Identify which cell holds the provided text, then report its (X, Y) central coordinate. 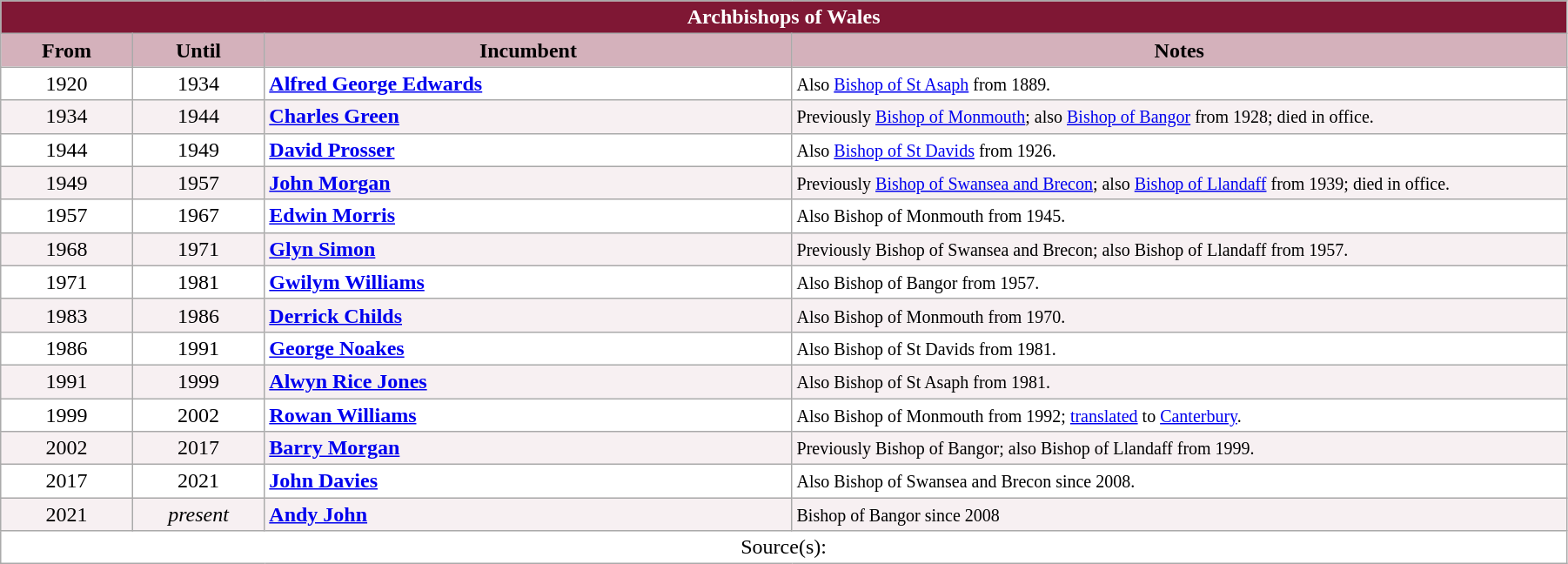
Also Bishop of St Asaph from 1981. (1179, 381)
Also Bishop of Monmouth from 1945. (1179, 216)
1968 (67, 249)
David Prosser (528, 150)
Previously Bishop of Swansea and Brecon; also Bishop of Llandaff from 1957. (1179, 249)
Charles Green (528, 117)
Also Bishop of St Davids from 1981. (1179, 348)
John Davies (528, 481)
Also Bishop of Bangor from 1957. (1179, 282)
1983 (67, 315)
Barry Morgan (528, 448)
Also Bishop of Swansea and Brecon since 2008. (1179, 481)
Gwilym Williams (528, 282)
John Morgan (528, 183)
Derrick Childs (528, 315)
Glyn Simon (528, 249)
Notes (1179, 50)
Archbishops of Wales (784, 17)
Source(s): (784, 547)
1920 (67, 84)
present (198, 514)
Rowan Williams (528, 415)
1967 (198, 216)
Previously Bishop of Bangor; also Bishop of Llandaff from 1999. (1179, 448)
Also Bishop of St Asaph from 1889. (1179, 84)
Andy John (528, 514)
Also Bishop of Monmouth from 1992; translated to Canterbury. (1179, 415)
Edwin Morris (528, 216)
Also Bishop of Monmouth from 1970. (1179, 315)
Until (198, 50)
Alwyn Rice Jones (528, 381)
Previously Bishop of Monmouth; also Bishop of Bangor from 1928; died in office. (1179, 117)
1981 (198, 282)
Alfred George Edwards (528, 84)
Also Bishop of St Davids from 1926. (1179, 150)
Bishop of Bangor since 2008 (1179, 514)
From (67, 50)
Previously Bishop of Swansea and Brecon; also Bishop of Llandaff from 1939; died in office. (1179, 183)
Incumbent (528, 50)
George Noakes (528, 348)
